Extract the [x, y] coordinate from the center of the cell holding the provided text.  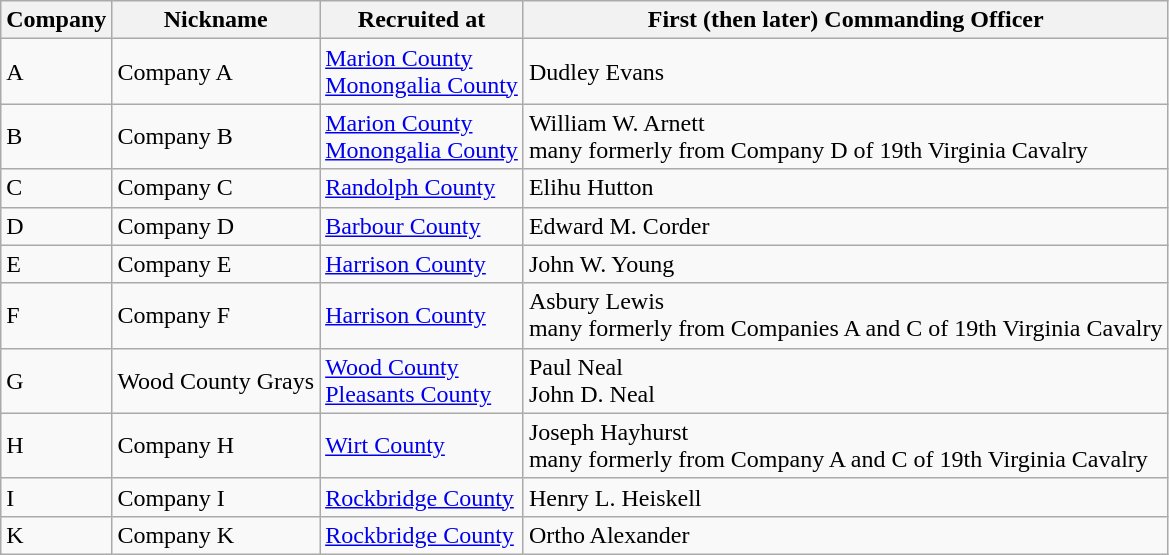
Nickname [216, 20]
H [56, 446]
Edward M. Corder [846, 226]
G [56, 380]
F [56, 316]
Company C [216, 188]
A [56, 72]
Barbour County [422, 226]
Company F [216, 316]
Company K [216, 535]
Elihu Hutton [846, 188]
Wood County Grays [216, 380]
Recruited at [422, 20]
William W. Arnettmany formerly from Company D of 19th Virginia Cavalry [846, 136]
I [56, 497]
Company B [216, 136]
Company A [216, 72]
Dudley Evans [846, 72]
Wirt County [422, 446]
Company E [216, 264]
Company I [216, 497]
E [56, 264]
Henry L. Heiskell [846, 497]
Ortho Alexander [846, 535]
Paul NealJohn D. Neal [846, 380]
Asbury Lewismany formerly from Companies A and C of 19th Virginia Cavalry [846, 316]
C [56, 188]
Company H [216, 446]
Company D [216, 226]
D [56, 226]
Wood CountyPleasants County [422, 380]
Company [56, 20]
Randolph County [422, 188]
K [56, 535]
John W. Young [846, 264]
Joseph Hayhurstmany formerly from Company A and C of 19th Virginia Cavalry [846, 446]
First (then later) Commanding Officer [846, 20]
B [56, 136]
